Extract the [X, Y] coordinate from the center of the cell holding the provided text.  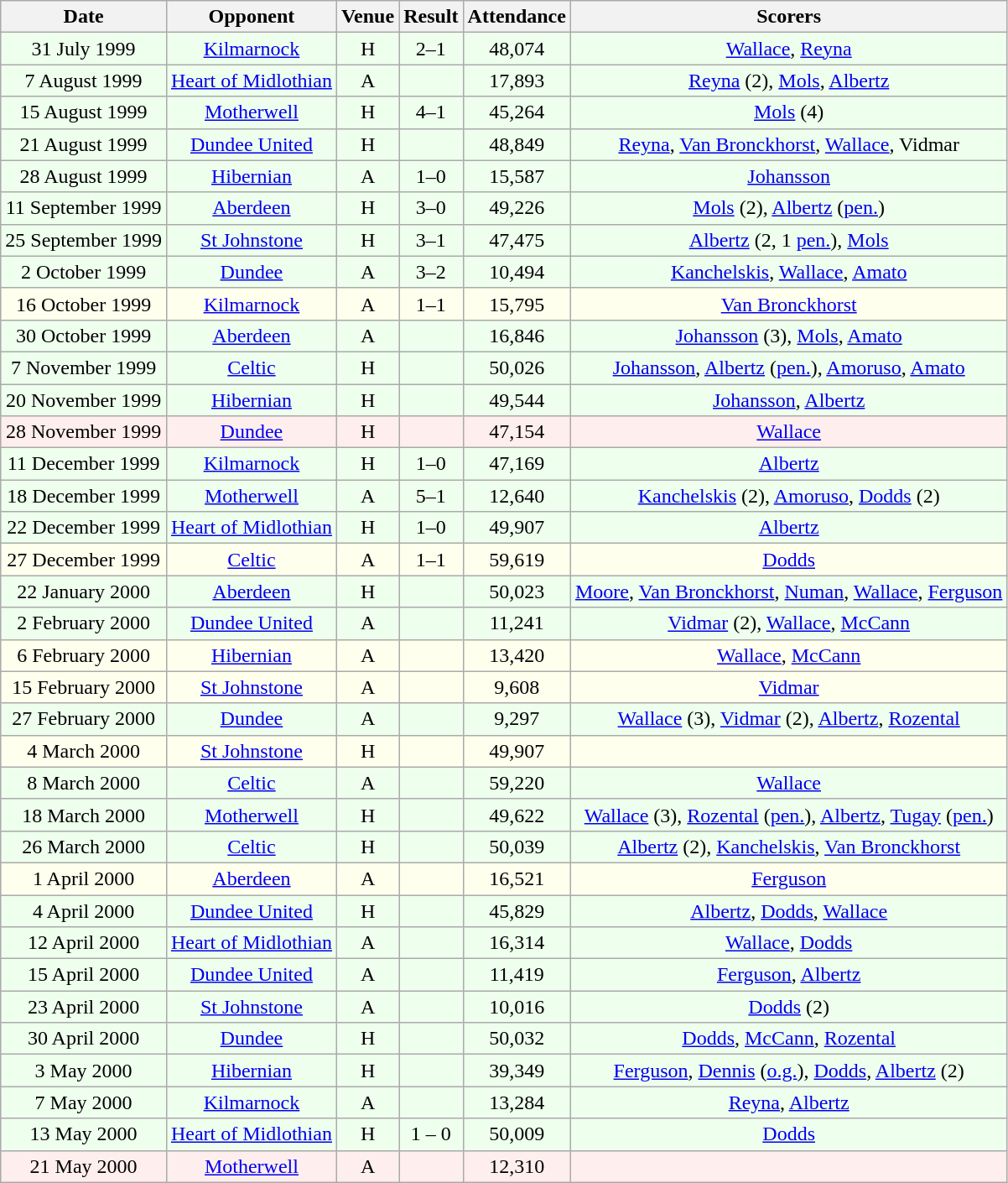
Moore, Van Bronckhorst, Numan, Wallace, Ferguson [788, 591]
3–1 [431, 240]
Ferguson, Albertz [788, 975]
28 August 1999 [84, 176]
25 September 1999 [84, 240]
18 December 1999 [84, 496]
16,521 [517, 878]
Reyna (2), Mols, Albertz [788, 81]
7 August 1999 [84, 81]
Albertz (2), Kanchelskis, Van Bronckhorst [788, 847]
18 March 2000 [84, 815]
Vidmar (2), Wallace, McCann [788, 623]
47,475 [517, 240]
Wallace, Dodds [788, 943]
Johansson (3), Mols, Amato [788, 336]
10,016 [517, 1007]
16,846 [517, 336]
9,608 [517, 687]
Venue [367, 17]
49,226 [517, 208]
16 October 1999 [84, 304]
30 April 2000 [84, 1039]
10,494 [517, 272]
21 May 2000 [84, 1166]
Wallace (3), Rozental (pen.), Albertz, Tugay (pen.) [788, 815]
50,026 [517, 367]
4–1 [431, 112]
9,297 [517, 719]
Reyna, Albertz [788, 1102]
13,420 [517, 655]
50,039 [517, 847]
Mols (2), Albertz (pen.) [788, 208]
11 December 1999 [84, 464]
3–2 [431, 272]
15,795 [517, 304]
11,419 [517, 975]
30 October 1999 [84, 336]
Wallace, McCann [788, 655]
27 December 1999 [84, 560]
11,241 [517, 623]
22 January 2000 [84, 591]
Vidmar [788, 687]
23 April 2000 [84, 1007]
Van Bronckhorst [788, 304]
31 July 1999 [84, 49]
Result [431, 17]
Johansson, Albertz (pen.), Amoruso, Amato [788, 367]
Dodds, McCann, Rozental [788, 1039]
49,622 [517, 815]
6 February 2000 [84, 655]
50,032 [517, 1039]
59,220 [517, 783]
Attendance [517, 17]
45,829 [517, 910]
21 August 1999 [84, 144]
Johansson, Albertz [788, 400]
26 March 2000 [84, 847]
15,587 [517, 176]
50,009 [517, 1134]
16,314 [517, 943]
17,893 [517, 81]
47,154 [517, 432]
59,619 [517, 560]
39,349 [517, 1071]
2–1 [431, 49]
15 April 2000 [84, 975]
48,074 [517, 49]
15 August 1999 [84, 112]
Johansson [788, 176]
20 November 1999 [84, 400]
4 March 2000 [84, 751]
Albertz, Dodds, Wallace [788, 910]
12,310 [517, 1166]
4 April 2000 [84, 910]
1 April 2000 [84, 878]
2 February 2000 [84, 623]
13,284 [517, 1102]
5–1 [431, 496]
Mols (4) [788, 112]
45,264 [517, 112]
11 September 1999 [84, 208]
1 – 0 [431, 1134]
Dodds (2) [788, 1007]
Wallace (3), Vidmar (2), Albertz, Rozental [788, 719]
22 December 1999 [84, 528]
49,544 [517, 400]
Scorers [788, 17]
47,169 [517, 464]
Ferguson [788, 878]
Kanchelskis (2), Amoruso, Dodds (2) [788, 496]
3–0 [431, 208]
12,640 [517, 496]
3 May 2000 [84, 1071]
Wallace, Reyna [788, 49]
8 March 2000 [84, 783]
Albertz (2, 1 pen.), Mols [788, 240]
27 February 2000 [84, 719]
15 February 2000 [84, 687]
Date [84, 17]
Kanchelskis, Wallace, Amato [788, 272]
48,849 [517, 144]
50,023 [517, 591]
Opponent [252, 17]
7 May 2000 [84, 1102]
Ferguson, Dennis (o.g.), Dodds, Albertz (2) [788, 1071]
28 November 1999 [84, 432]
Reyna, Van Bronckhorst, Wallace, Vidmar [788, 144]
12 April 2000 [84, 943]
13 May 2000 [84, 1134]
2 October 1999 [84, 272]
7 November 1999 [84, 367]
